Locate the cell with the specified text and output its [X, Y] center coordinate. 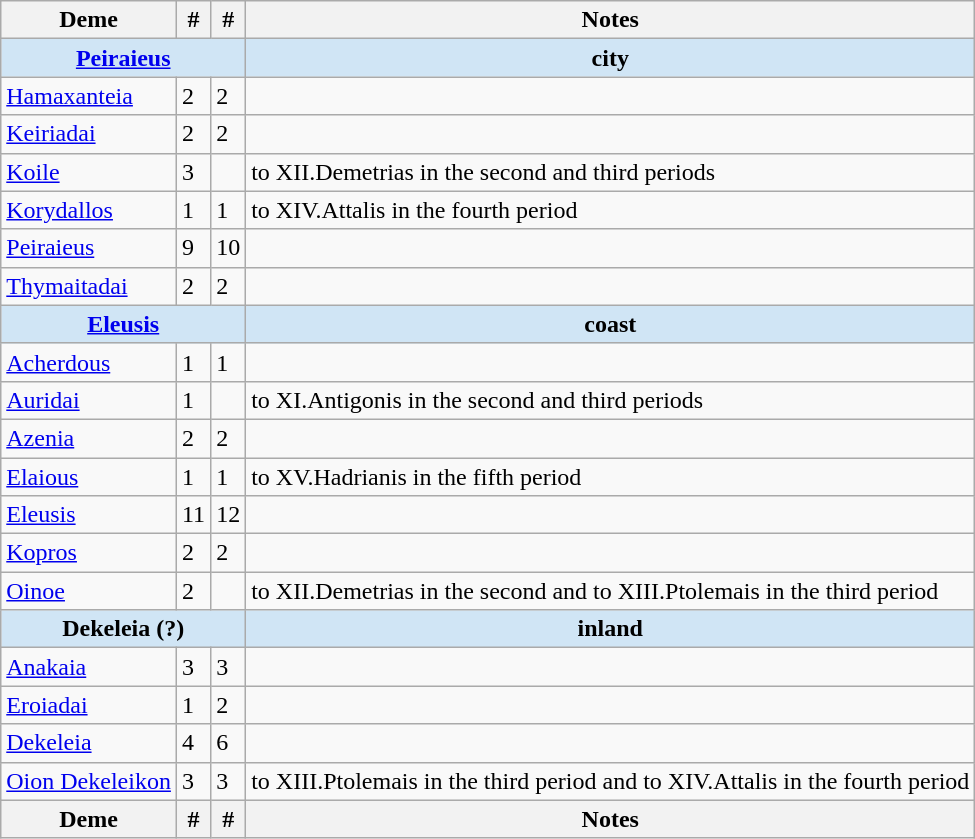
Azenia [89, 438]
to XIV.Attalis in the fourth period [610, 210]
6 [228, 743]
Korydallos [89, 210]
Hamaxanteia [89, 96]
Acherdous [89, 362]
city [610, 58]
Elaious [89, 477]
9 [193, 248]
Oinoe [89, 591]
Thymaitadai [89, 286]
Oion Dekeleikon [89, 781]
4 [193, 743]
coast [610, 324]
to XV.Hadrianis in the fifth period [610, 477]
to XII.Demetrias in the second and to XIII.Ptolemais in the third period [610, 591]
Anakaia [89, 667]
11 [193, 515]
Auridai [89, 400]
Dekeleia (?) [124, 629]
inland [610, 629]
Eroiadai [89, 705]
12 [228, 515]
Dekeleia [89, 743]
to XIII.Ptolemais in the third period and to XIV.Attalis in the fourth period [610, 781]
to XI.Antigonis in the second and third periods [610, 400]
to XII.Demetrias in the second and third periods [610, 172]
Kopros [89, 553]
Koile [89, 172]
Keiriadai [89, 134]
10 [228, 248]
